Identify which cell holds the provided text, then report its [x, y] central coordinate. 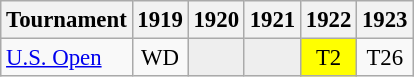
T2 [328, 58]
1920 [216, 20]
1922 [328, 20]
T26 [385, 58]
1921 [272, 20]
Tournament [66, 20]
1919 [160, 20]
WD [160, 58]
1923 [385, 20]
U.S. Open [66, 58]
